Search for the cell housing the specified text and yield its [X, Y] center coordinate. 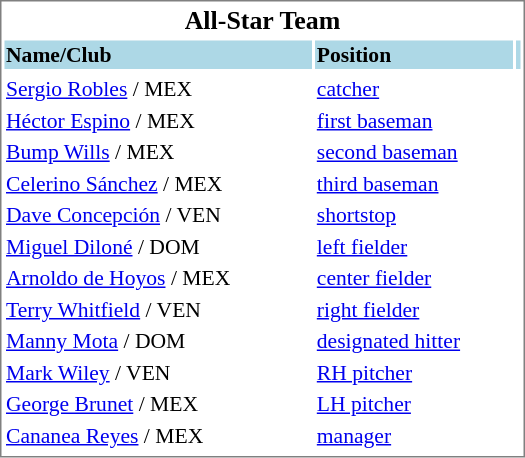
Dave Concepción / VEN [158, 215]
catcher [414, 89]
manager [414, 436]
RH pitcher [414, 372]
designated hitter [414, 341]
Position [414, 54]
Arnoldo de Hoyos / MEX [158, 278]
Name/Club [158, 54]
LH pitcher [414, 404]
Manny Mota / DOM [158, 341]
Cananea Reyes / MEX [158, 436]
Sergio Robles / MEX [158, 89]
second baseman [414, 152]
shortstop [414, 215]
Héctor Espino / MEX [158, 120]
All-Star Team [262, 20]
third baseman [414, 184]
center fielder [414, 278]
Bump Wills / MEX [158, 152]
right fielder [414, 310]
George Brunet / MEX [158, 404]
Mark Wiley / VEN [158, 372]
left fielder [414, 246]
Miguel Diloné / DOM [158, 246]
Celerino Sánchez / MEX [158, 184]
Terry Whitfield / VEN [158, 310]
first baseman [414, 120]
